Scan for the cell matching the given text and deliver its [x, y] coordinate at center. 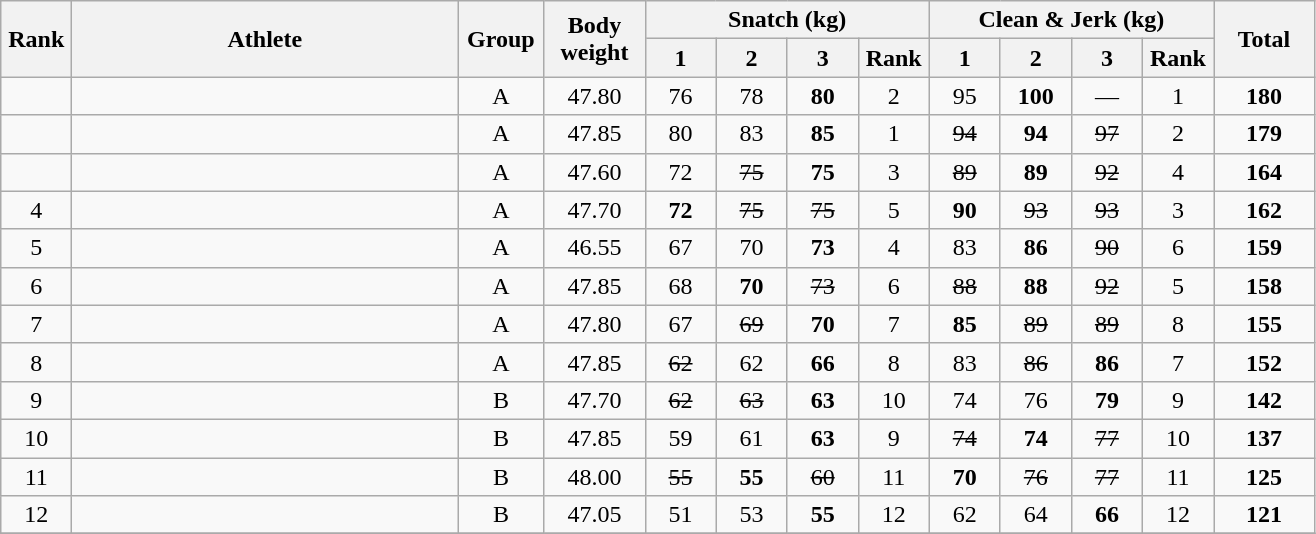
Body weight [594, 39]
162 [1264, 210]
78 [752, 96]
47.60 [594, 172]
Athlete [265, 39]
158 [1264, 286]
Snatch (kg) [787, 20]
159 [1264, 248]
121 [1264, 515]
61 [752, 438]
155 [1264, 324]
68 [680, 286]
179 [1264, 134]
Group [501, 39]
53 [752, 515]
47.05 [594, 515]
142 [1264, 400]
64 [1036, 515]
180 [1264, 96]
— [1106, 96]
137 [1264, 438]
60 [822, 477]
152 [1264, 362]
100 [1036, 96]
125 [1264, 477]
69 [752, 324]
Clean & Jerk (kg) [1071, 20]
46.55 [594, 248]
48.00 [594, 477]
59 [680, 438]
51 [680, 515]
97 [1106, 134]
Total [1264, 39]
79 [1106, 400]
164 [1264, 172]
95 [964, 96]
